Determine the (x, y) coordinate at the center of the cell enclosing the given text.  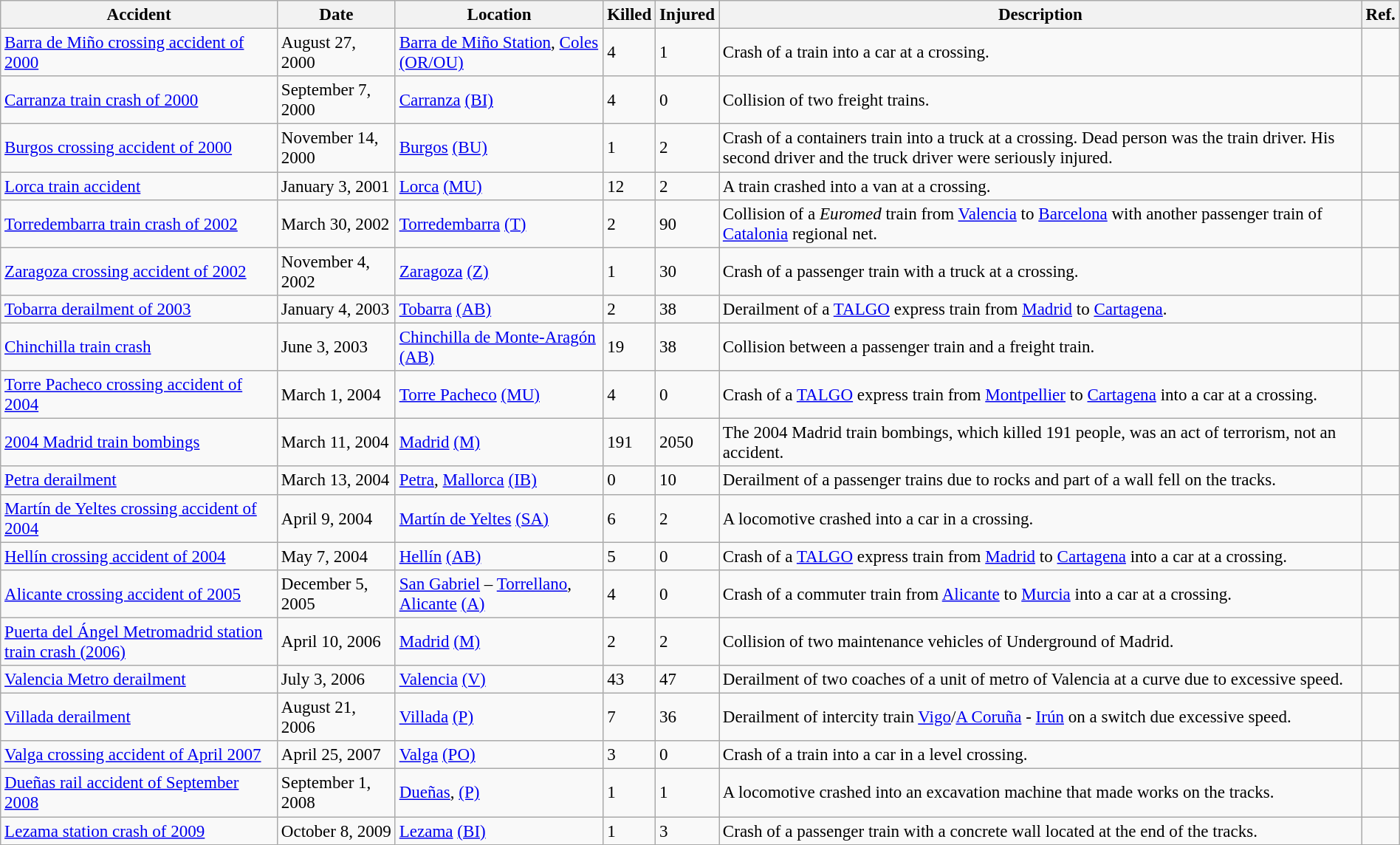
A train crashed into a van at a crossing. (1041, 186)
19 (629, 347)
Carranza train crash of 2000 (139, 100)
September 7, 2000 (336, 100)
Petra derailment (139, 481)
San Gabriel – Torrellano, Alicante (A) (499, 594)
March 13, 2004 (336, 481)
August 21, 2006 (336, 718)
Valga crossing accident of April 2007 (139, 755)
Chinchilla de Monte-Aragón (AB) (499, 347)
Derailment of a passenger trains due to rocks and part of a wall fell on the tracks. (1041, 481)
Crash of a commuter train from Alicante to Murcia into a car at a crossing. (1041, 594)
Description (1041, 15)
Torredembarra (T) (499, 225)
90 (687, 225)
43 (629, 680)
November 4, 2002 (336, 272)
12 (629, 186)
Hellín crossing accident of 2004 (139, 556)
Crash of a TALGO express train from Montpellier to Cartagena into a car at a crossing. (1041, 394)
January 3, 2001 (336, 186)
Tobarra (AB) (499, 309)
Torre Pacheco crossing accident of 2004 (139, 394)
Burgos (BU) (499, 148)
Collision between a passenger train and a freight train. (1041, 347)
Crash of a train into a car at a crossing. (1041, 53)
Crash of a TALGO express train from Madrid to Cartagena into a car at a crossing. (1041, 556)
Alicante crossing accident of 2005 (139, 594)
Date (336, 15)
October 8, 2009 (336, 831)
Killed (629, 15)
36 (687, 718)
November 14, 2000 (336, 148)
Torre Pacheco (MU) (499, 394)
Crash of a passenger train with a concrete wall located at the end of the tracks. (1041, 831)
Petra, Mallorca (IB) (499, 481)
Lorca (MU) (499, 186)
Crash of a passenger train with a truck at a crossing. (1041, 272)
Hellín (AB) (499, 556)
Derailment of a TALGO express train from Madrid to Cartagena. (1041, 309)
April 10, 2006 (336, 641)
191 (629, 443)
30 (687, 272)
July 3, 2006 (336, 680)
7 (629, 718)
April 9, 2004 (336, 519)
Carranza (BI) (499, 100)
Zaragoza (Z) (499, 272)
Valga (PO) (499, 755)
A locomotive crashed into an excavation machine that made works on the tracks. (1041, 793)
April 25, 2007 (336, 755)
Collision of two freight trains. (1041, 100)
Barra de Miño Station, Coles (OR/OU) (499, 53)
March 11, 2004 (336, 443)
10 (687, 481)
Crash of a train into a car in a level crossing. (1041, 755)
Collision of a Euromed train from Valencia to Barcelona with another passenger train of Catalonia regional net. (1041, 225)
5 (629, 556)
Lezama (BI) (499, 831)
March 30, 2002 (336, 225)
August 27, 2000 (336, 53)
Valencia Metro derailment (139, 680)
January 4, 2003 (336, 309)
Puerta del Ángel Metromadrid station train crash (2006) (139, 641)
Injured (687, 15)
September 1, 2008 (336, 793)
Collision of two maintenance vehicles of Underground of Madrid. (1041, 641)
March 1, 2004 (336, 394)
2050 (687, 443)
Dueñas, (P) (499, 793)
Villada (P) (499, 718)
Dueñas rail accident of September 2008 (139, 793)
Barra de Miño crossing accident of 2000 (139, 53)
6 (629, 519)
Torredembarra train crash of 2002 (139, 225)
Martín de Yeltes crossing accident of 2004 (139, 519)
A locomotive crashed into a car in a crossing. (1041, 519)
Derailment of intercity train Vigo/A Coruña - Irún on a switch due excessive speed. (1041, 718)
December 5, 2005 (336, 594)
Lezama station crash of 2009 (139, 831)
The 2004 Madrid train bombings, which killed 191 people, was an act of terrorism, not an accident. (1041, 443)
Zaragoza crossing accident of 2002 (139, 272)
47 (687, 680)
Accident (139, 15)
2004 Madrid train bombings (139, 443)
Tobarra derailment of 2003 (139, 309)
Martín de Yeltes (SA) (499, 519)
Villada derailment (139, 718)
Location (499, 15)
May 7, 2004 (336, 556)
Ref. (1381, 15)
Valencia (V) (499, 680)
Lorca train accident (139, 186)
Burgos crossing accident of 2000 (139, 148)
June 3, 2003 (336, 347)
Derailment of two coaches of a unit of metro of Valencia at a curve due to excessive speed. (1041, 680)
Chinchilla train crash (139, 347)
